Scan for the cell matching the given text and deliver its (X, Y) coordinate at center. 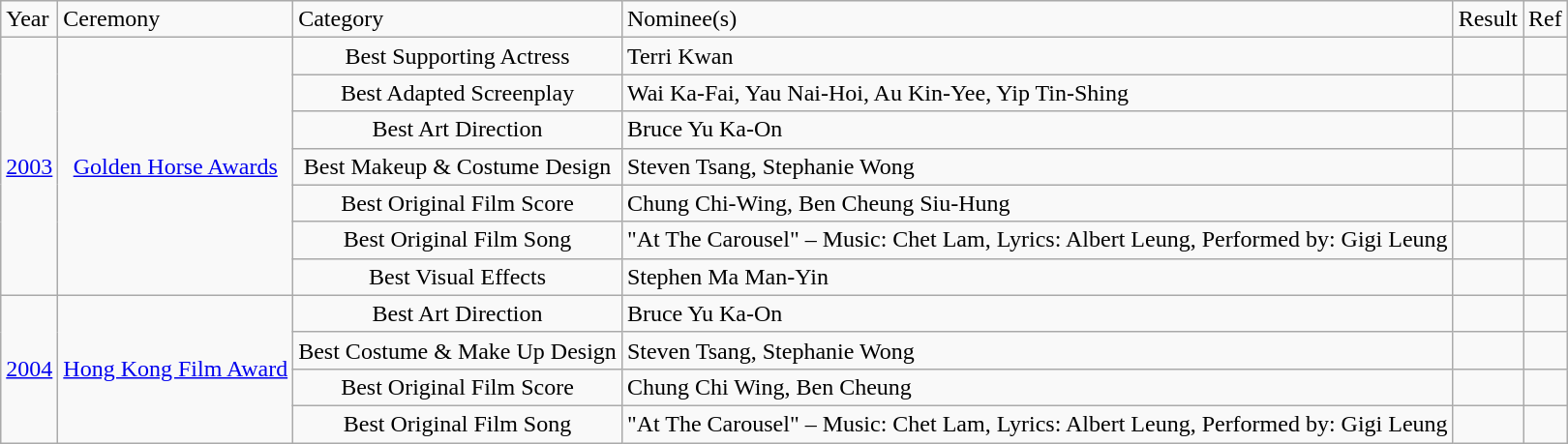
Stephen Ma Man-Yin (1038, 277)
Nominee(s) (1038, 19)
Best Costume & Make Up Design (458, 350)
Result (1488, 19)
Ref (1546, 19)
Best Makeup & Costume Design (458, 166)
Chung Chi-Wing, Ben Cheung Siu-Hung (1038, 203)
2003 (29, 166)
Golden Horse Awards (176, 166)
2004 (29, 369)
Chung Chi Wing, Ben Cheung (1038, 387)
Ceremony (176, 19)
Best Visual Effects (458, 277)
Terri Kwan (1038, 56)
Best Adapted Screenplay (458, 93)
Category (458, 19)
Year (29, 19)
Hong Kong Film Award (176, 369)
Wai Ka-Fai, Yau Nai-Hoi, Au Kin-Yee, Yip Tin-Shing (1038, 93)
Best Supporting Actress (458, 56)
